Provide the [x, y] coordinate of the cell's center where the given text is located.  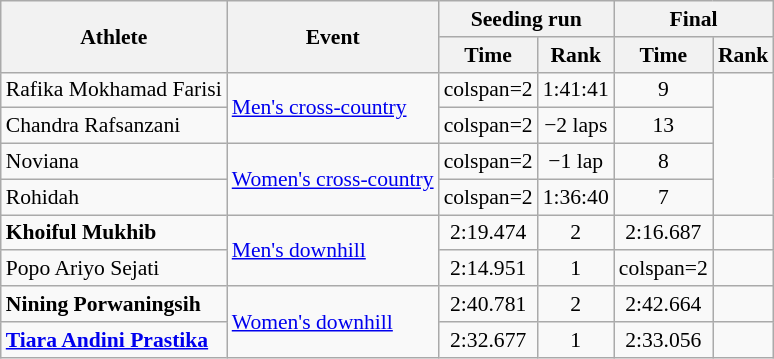
Men's downhill [333, 250]
2:42.664 [664, 304]
Men's cross-country [333, 108]
Nining Porwaningsih [114, 304]
Tiara Andini Prastika [114, 340]
7 [664, 197]
2:40.781 [488, 304]
−2 laps [576, 126]
2:16.687 [664, 233]
Noviana [114, 162]
Rohidah [114, 197]
−1 lap [576, 162]
Popo Ariyo Sejati [114, 269]
Chandra Rafsanzani [114, 126]
1:36:40 [576, 197]
Women's cross-country [333, 180]
9 [664, 90]
Athlete [114, 36]
2:14.951 [488, 269]
1:41:41 [576, 90]
2:19.474 [488, 233]
Seeding run [526, 19]
Event [333, 36]
Rafika Mokhamad Farisi [114, 90]
Khoiful Mukhib [114, 233]
8 [664, 162]
Women's downhill [333, 322]
Final [694, 19]
2:33.056 [664, 340]
13 [664, 126]
2:32.677 [488, 340]
